Provide the [x, y] coordinate of the cell's center where the given text is located.  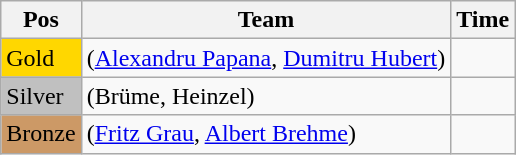
Pos [41, 20]
(Brüme, Heinzel) [266, 96]
(Fritz Grau, Albert Brehme) [266, 134]
Team [266, 20]
Time [483, 20]
Bronze [41, 134]
Silver [41, 96]
(Alexandru Papana, Dumitru Hubert) [266, 58]
Gold [41, 58]
